Scan for the cell matching the given text and deliver its (x, y) coordinate at center. 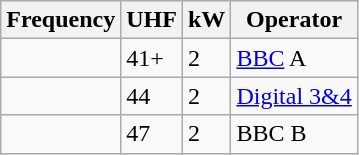
41+ (152, 58)
UHF (152, 20)
47 (152, 134)
BBC A (294, 58)
44 (152, 96)
Digital 3&4 (294, 96)
Operator (294, 20)
BBC B (294, 134)
kW (206, 20)
Frequency (61, 20)
